Scan for the cell matching the given text and deliver its (x, y) coordinate at center. 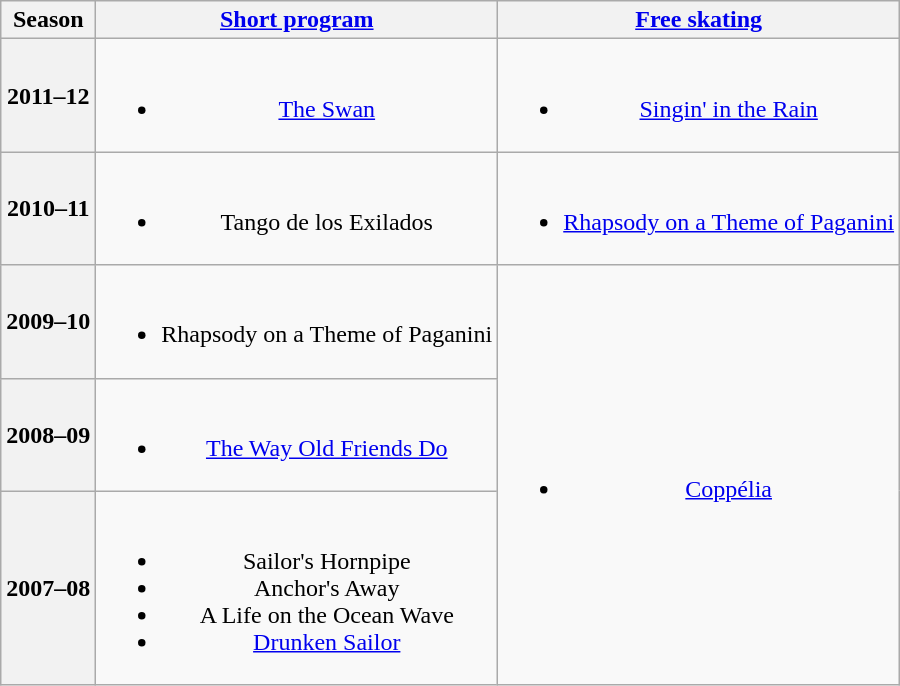
The Swan (297, 96)
Singin' in the Rain (699, 96)
The Way Old Friends Do (297, 434)
2008–09 (48, 434)
Coppélia (699, 475)
Free skating (699, 20)
2007–08 (48, 588)
Season (48, 20)
2010–11 (48, 208)
Tango de los Exilados (297, 208)
Sailor's HornpipeAnchor's AwayA Life on the Ocean WaveDrunken Sailor (297, 588)
2011–12 (48, 96)
Short program (297, 20)
2009–10 (48, 322)
